Scan for the cell matching the given text and deliver its (X, Y) coordinate at center. 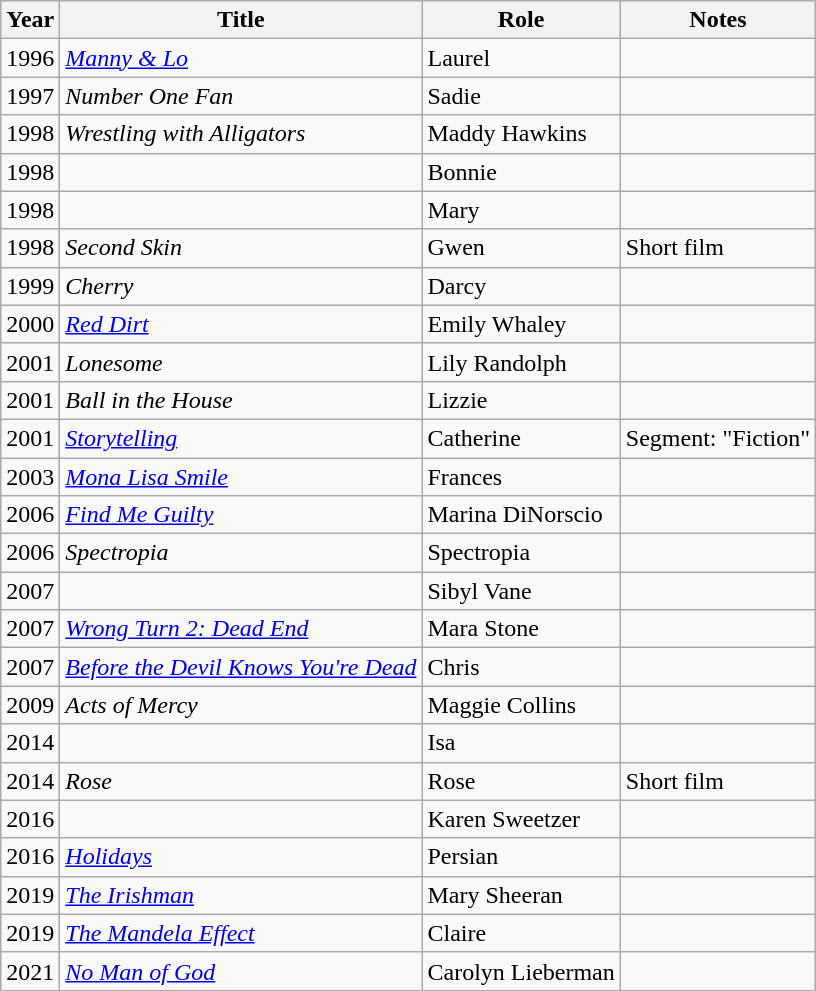
Darcy (521, 286)
Notes (718, 20)
Laurel (521, 58)
1996 (30, 58)
Lizzie (521, 400)
1999 (30, 286)
Marina DiNorscio (521, 515)
Maggie Collins (521, 705)
Holidays (241, 857)
2003 (30, 477)
Title (241, 20)
Find Me Guilty (241, 515)
No Man of God (241, 971)
Mara Stone (521, 629)
2021 (30, 971)
Before the Devil Knows You're Dead (241, 667)
2000 (30, 324)
Mary Sheeran (521, 895)
Acts of Mercy (241, 705)
Second Skin (241, 248)
Emily Whaley (521, 324)
Isa (521, 743)
Lonesome (241, 362)
Karen Sweetzer (521, 819)
Chris (521, 667)
The Irishman (241, 895)
Bonnie (521, 172)
Wrestling with Alligators (241, 134)
Mona Lisa Smile (241, 477)
Persian (521, 857)
The Mandela Effect (241, 933)
Storytelling (241, 438)
1997 (30, 96)
Lily Randolph (521, 362)
Gwen (521, 248)
Mary (521, 210)
Ball in the House (241, 400)
Sibyl Vane (521, 591)
Number One Fan (241, 96)
2009 (30, 705)
Manny & Lo (241, 58)
Year (30, 20)
Cherry (241, 286)
Segment: "Fiction" (718, 438)
Frances (521, 477)
Claire (521, 933)
Red Dirt (241, 324)
Wrong Turn 2: Dead End (241, 629)
Carolyn Lieberman (521, 971)
Maddy Hawkins (521, 134)
Sadie (521, 96)
Role (521, 20)
Catherine (521, 438)
